Identify which cell holds the provided text, then report its (x, y) central coordinate. 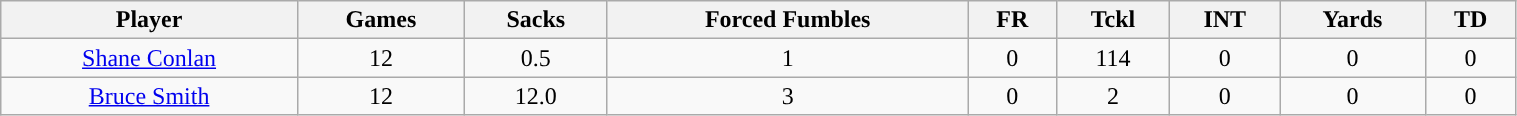
114 (1113, 58)
Yards (1352, 20)
TD (1470, 20)
Sacks (536, 20)
0.5 (536, 58)
Tckl (1113, 20)
FR (1012, 20)
Shane Conlan (150, 58)
3 (788, 96)
Player (150, 20)
Bruce Smith (150, 96)
INT (1225, 20)
Forced Fumbles (788, 20)
Games (380, 20)
1 (788, 58)
2 (1113, 96)
12.0 (536, 96)
